Pinpoint the cell where the given text exists, returning its [X, Y] midpoint coordinate. 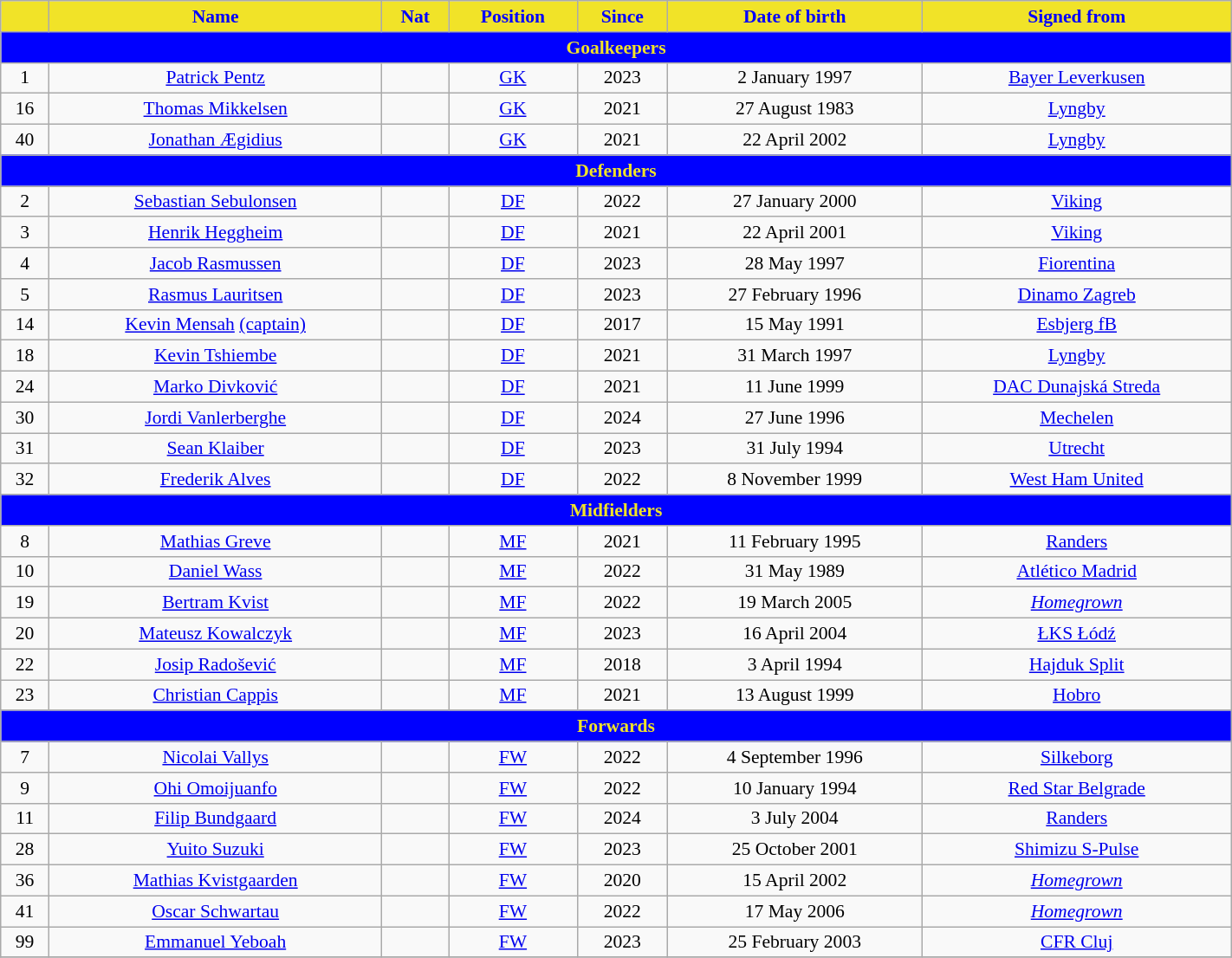
7 [25, 757]
4 September 1996 [794, 757]
ŁKS Łódź [1076, 634]
22 April 2002 [794, 140]
11 February 1995 [794, 541]
Kevin Mensah (captain) [215, 325]
Name [215, 16]
West Ham United [1076, 480]
Dinamo Zagreb [1076, 295]
1 [25, 78]
Henrik Heggheim [215, 233]
2020 [622, 881]
Thomas Mikkelsen [215, 109]
40 [25, 140]
Jacob Rasmussen [215, 263]
9 [25, 788]
31 March 1997 [794, 356]
2017 [622, 325]
31 [25, 449]
Mechelen [1076, 418]
Hajduk Split [1076, 664]
Esbjerg fB [1076, 325]
Date of birth [794, 16]
Since [622, 16]
Sebastian Sebulonsen [215, 202]
Nat [416, 16]
11 [25, 819]
Atlético Madrid [1076, 572]
22 April 2001 [794, 233]
Silkeborg [1076, 757]
Emmanuel Yeboah [215, 942]
18 [25, 356]
13 August 1999 [794, 696]
3 April 1994 [794, 664]
28 May 1997 [794, 263]
Position [513, 16]
2018 [622, 664]
24 [25, 387]
Mateusz Kowalczyk [215, 634]
4 [25, 263]
30 [25, 418]
Rasmus Lauritsen [215, 295]
Daniel Wass [215, 572]
16 April 2004 [794, 634]
5 [25, 295]
Jordi Vanlerberghe [215, 418]
Hobro [1076, 696]
22 [25, 664]
11 June 1999 [794, 387]
8 November 1999 [794, 480]
Filip Bundgaard [215, 819]
Goalkeepers [616, 48]
17 May 2006 [794, 911]
8 [25, 541]
Frederik Alves [215, 480]
25 February 2003 [794, 942]
2 [25, 202]
Mathias Kvistgaarden [215, 881]
Christian Cappis [215, 696]
DAC Dunajská Streda [1076, 387]
Midfielders [616, 510]
Signed from [1076, 16]
19 March 2005 [794, 603]
16 [25, 109]
Patrick Pentz [215, 78]
Nicolai Vallys [215, 757]
27 August 1983 [794, 109]
Fiorentina [1076, 263]
Bayer Leverkusen [1076, 78]
Shimizu S-Pulse [1076, 850]
10 [25, 572]
23 [25, 696]
2 January 1997 [794, 78]
32 [25, 480]
31 May 1989 [794, 572]
Utrecht [1076, 449]
CFR Cluj [1076, 942]
Kevin Tshiembe [215, 356]
Oscar Schwartau [215, 911]
41 [25, 911]
15 April 2002 [794, 881]
Ohi Omoijuanfo [215, 788]
36 [25, 881]
Forwards [616, 727]
27 February 1996 [794, 295]
Mathias Greve [215, 541]
99 [25, 942]
Josip Radošević [215, 664]
Yuito Suzuki [215, 850]
10 January 1994 [794, 788]
3 July 2004 [794, 819]
20 [25, 634]
Bertram Kvist [215, 603]
Defenders [616, 171]
19 [25, 603]
Red Star Belgrade [1076, 788]
14 [25, 325]
25 October 2001 [794, 850]
27 January 2000 [794, 202]
3 [25, 233]
31 July 1994 [794, 449]
27 June 1996 [794, 418]
Marko Divković [215, 387]
Jonathan Ægidius [215, 140]
28 [25, 850]
Sean Klaiber [215, 449]
15 May 1991 [794, 325]
